Determine the (X, Y) coordinate at the center of the cell enclosing the given text.  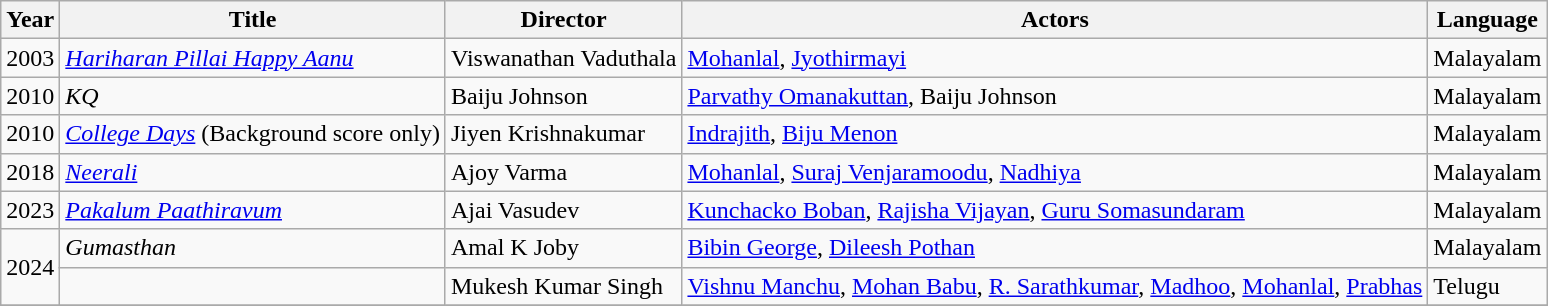
Hariharan Pillai Happy Aanu (253, 58)
Title (253, 20)
KQ (253, 96)
Jiyen Krishnakumar (563, 134)
Mohanlal, Suraj Venjaramoodu, Nadhiya (1055, 172)
Kunchacko Boban, Rajisha Vijayan, Guru Somasundaram (1055, 210)
Mohanlal, Jyothirmayi (1055, 58)
Telugu (1488, 286)
Amal K Joby (563, 248)
Gumasthan (253, 248)
Baiju Johnson (563, 96)
Language (1488, 20)
Viswanathan Vaduthala (563, 58)
Mukesh Kumar Singh (563, 286)
Ajai Vasudev (563, 210)
2018 (30, 172)
Pakalum Paathiravum (253, 210)
Parvathy Omanakuttan, Baiju Johnson (1055, 96)
Vishnu Manchu, Mohan Babu, R. Sarathkumar, Madhoo, Mohanlal, Prabhas (1055, 286)
Ajoy Varma (563, 172)
2003 (30, 58)
2023 (30, 210)
2024 (30, 267)
Actors (1055, 20)
Director (563, 20)
Indrajith, Biju Menon (1055, 134)
College Days (Background score only) (253, 134)
Bibin George, Dileesh Pothan (1055, 248)
Neerali (253, 172)
Year (30, 20)
